Return [X, Y] of the center of cell containing provided text 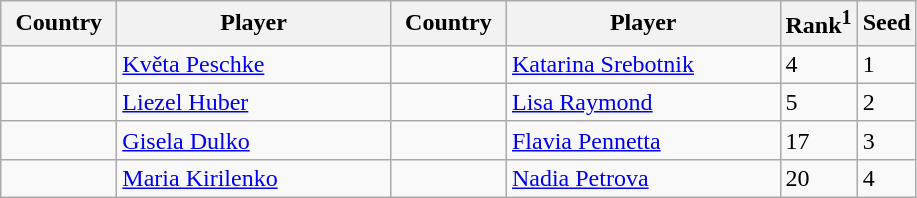
Rank1 [818, 24]
17 [818, 140]
Maria Kirilenko [254, 178]
Gisela Dulko [254, 140]
3 [886, 140]
Květa Peschke [254, 64]
20 [818, 178]
Flavia Pennetta [643, 140]
1 [886, 64]
5 [818, 102]
Lisa Raymond [643, 102]
Nadia Petrova [643, 178]
Seed [886, 24]
Katarina Srebotnik [643, 64]
Liezel Huber [254, 102]
2 [886, 102]
